Output the [x, y] coordinate of the center of the cell containing the given text.  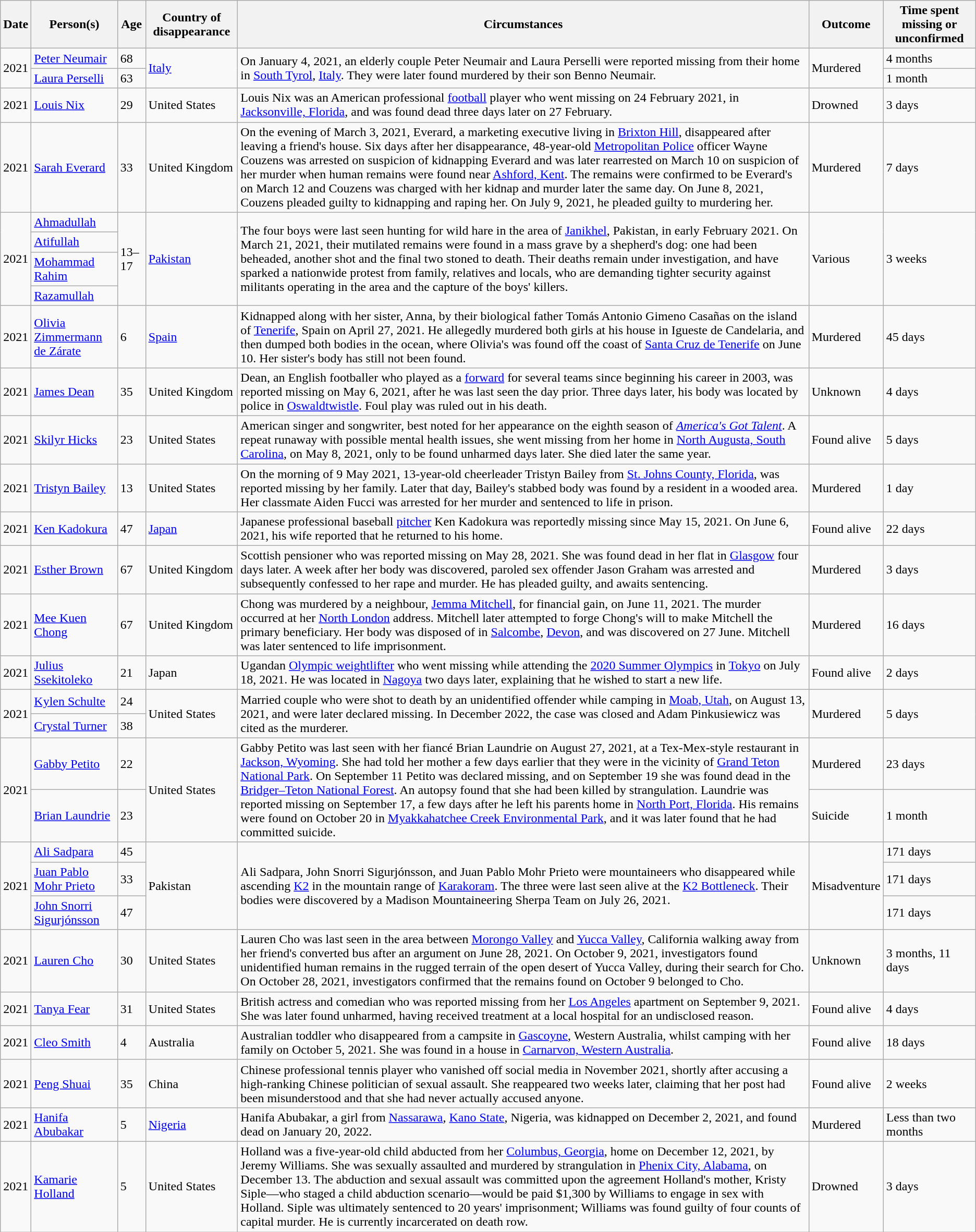
45 [131, 852]
Suicide [846, 816]
Gabby Petito [74, 764]
22 days [929, 529]
Outcome [846, 25]
Ahmadullah [74, 222]
Skilyr Hicks [74, 440]
4 [131, 1043]
Spain [191, 337]
Peter Neumair [74, 58]
Esther Brown [74, 570]
6 [131, 337]
Kylen Schulte [74, 702]
Italy [191, 68]
21 [131, 673]
China [191, 1083]
Atifullah [74, 242]
Time spent missing or unconfirmed [929, 25]
Tanya Fear [74, 1008]
18 days [929, 1043]
Peng Shuai [74, 1083]
Australia [191, 1043]
Kamarie Holland [74, 1187]
4 months [929, 58]
Hanifa Abubakar, a girl from Nassarawa, Kano State, Nigeria, was kidnapped on December 2, 2021, and found dead on January 20, 2022. [523, 1124]
Age [131, 25]
Brian Laundrie [74, 816]
24 [131, 702]
Crystal Turner [74, 726]
Cleo Smith [74, 1043]
Hanifa Abubakar [74, 1124]
2 weeks [929, 1083]
John Snorri Sigurjónsson [74, 912]
Less than two months [929, 1124]
45 days [929, 337]
22 [131, 764]
Tristyn Bailey [74, 488]
Circumstances [523, 25]
3 weeks [929, 259]
7 days [929, 167]
2 days [929, 673]
Person(s) [74, 25]
Various [846, 259]
Country of disappearance [191, 25]
29 [131, 105]
Ken Kadokura [74, 529]
Laura Perselli [74, 78]
16 days [929, 625]
Julius Ssekitoleko [74, 673]
Misadventure [846, 886]
30 [131, 960]
Razamullah [74, 296]
Nigeria [191, 1124]
38 [131, 726]
13 [131, 488]
23 days [929, 764]
Louis Nix [74, 105]
Olivia Zimmermann de Zárate [74, 337]
Mohammad Rahim [74, 269]
Ali Sadpara [74, 852]
13–17 [131, 259]
James Dean [74, 392]
1 day [929, 488]
Date [16, 25]
Mee Kuen Chong [74, 625]
Sarah Everard [74, 167]
Lauren Cho [74, 960]
68 [131, 58]
3 months, 11 days [929, 960]
Juan Pablo Mohr Prieto [74, 879]
63 [131, 78]
31 [131, 1008]
